For the text-containing cell, return its midpoint in [X, Y] coordinate format. 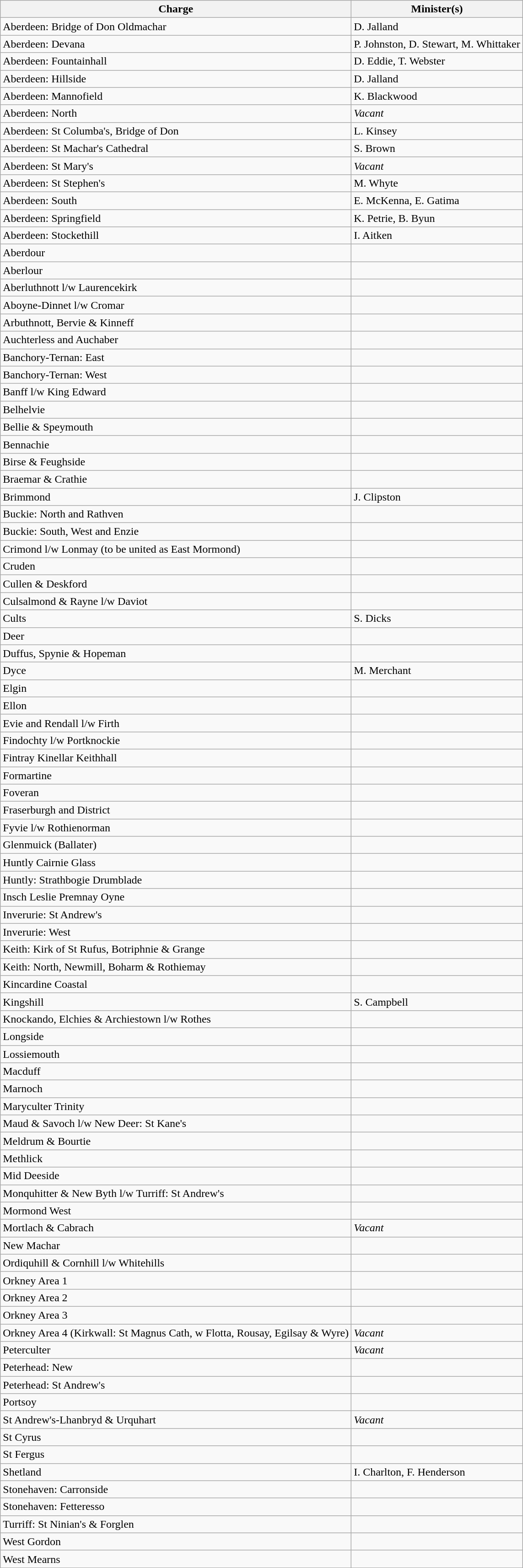
Portsoy [176, 1402]
Kincardine Coastal [176, 984]
Huntly: Strathbogie Drumblade [176, 880]
Cruden [176, 566]
Banchory-Ternan: East [176, 357]
Stonehaven: Fetteresso [176, 1507]
Kingshill [176, 1002]
Elgin [176, 688]
Fintray Kinellar Keithhall [176, 758]
Aberdeen: Devana [176, 44]
Inverurie: St Andrew's [176, 915]
Findochty l/w Portknockie [176, 740]
Keith: Kirk of St Rufus, Botriphnie & Grange [176, 949]
Aberdeen: Springfield [176, 218]
Minister(s) [437, 9]
Peterhead: St Andrew's [176, 1385]
Bennachie [176, 444]
Maryculter Trinity [176, 1106]
Ellon [176, 706]
Charge [176, 9]
D. Eddie, T. Webster [437, 61]
Mid Deeside [176, 1176]
Mormond West [176, 1211]
West Gordon [176, 1541]
I. Charlton, F. Henderson [437, 1472]
Peterhead: New [176, 1368]
Arbuthnott, Bervie & Kinneff [176, 323]
Orkney Area 1 [176, 1280]
Keith: North, Newmill, Boharm & Rothiemay [176, 967]
Bellie & Speymouth [176, 427]
Longside [176, 1036]
Formartine [176, 776]
Monquhitter & New Byth l/w Turriff: St Andrew's [176, 1193]
Crimond l/w Lonmay (to be united as East Mormond) [176, 549]
New Machar [176, 1245]
Macduff [176, 1072]
Shetland [176, 1472]
Aberdeen: Stockethill [176, 236]
Buckie: North and Rathven [176, 514]
Orkney Area 2 [176, 1298]
M. Whyte [437, 183]
Deer [176, 636]
Meldrum & Bourtie [176, 1141]
Birse & Feughside [176, 462]
Orkney Area 3 [176, 1315]
P. Johnston, D. Stewart, M. Whittaker [437, 44]
Glenmuick (Ballater) [176, 845]
Knockando, Elchies & Archiestown l/w Rothes [176, 1019]
Braemar & Crathie [176, 479]
Dyce [176, 671]
Aberluthnott l/w Laurencekirk [176, 288]
Aberdeen: St Stephen's [176, 183]
Aberdeen: St Columba's, Bridge of Don [176, 131]
M. Merchant [437, 671]
Evie and Rendall l/w Firth [176, 723]
Aberdeen: St Machar's Cathedral [176, 148]
Aberdeen: South [176, 200]
St Fergus [176, 1455]
Aberdeen: North [176, 113]
Maud & Savoch l/w New Deer: St Kane's [176, 1124]
Orkney Area 4 (Kirkwall: St Magnus Cath, w Flotta, Rousay, Egilsay & Wyre) [176, 1333]
Duffus, Spynie & Hopeman [176, 653]
West Mearns [176, 1559]
Huntly Cairnie Glass [176, 862]
Fraserburgh and District [176, 810]
Buckie: South, West and Enzie [176, 532]
L. Kinsey [437, 131]
Foveran [176, 793]
Peterculter [176, 1350]
Brimmond [176, 496]
St Andrew's-Lhanbryd & Urquhart [176, 1420]
Mortlach & Cabrach [176, 1228]
Ordiquhill & Cornhill l/w Whitehills [176, 1263]
S. Dicks [437, 619]
Belhelvie [176, 410]
Aberdeen: St Mary's [176, 166]
K. Petrie, B. Byun [437, 218]
Stonehaven: Carronside [176, 1489]
Aberdeen: Fountainhall [176, 61]
St Cyrus [176, 1437]
J. Clipston [437, 496]
Cullen & Deskford [176, 584]
Cults [176, 619]
Lossiemouth [176, 1054]
Banff l/w King Edward [176, 392]
Banchory-Ternan: West [176, 375]
Aberdeen: Bridge of Don Oldmachar [176, 27]
Auchterless and Auchaber [176, 340]
Aberdeen: Mannofield [176, 96]
S. Campbell [437, 1002]
Aberdeen: Hillside [176, 79]
Inverurie: West [176, 932]
Fyvie l/w Rothienorman [176, 828]
Turriff: St Ninian's & Forglen [176, 1524]
K. Blackwood [437, 96]
I. Aitken [437, 236]
Aboyne-Dinnet l/w Cromar [176, 305]
Insch Leslie Premnay Oyne [176, 897]
Marnoch [176, 1089]
Aberdour [176, 253]
Methlick [176, 1158]
Culsalmond & Rayne l/w Daviot [176, 601]
Aberlour [176, 270]
E. McKenna, E. Gatima [437, 200]
S. Brown [437, 148]
